Return (X, Y) of the center of cell containing provided text 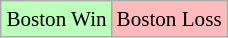
Boston Loss (170, 18)
Boston Win (56, 18)
